Extract the [X, Y] coordinate from the center of the cell holding the provided text.  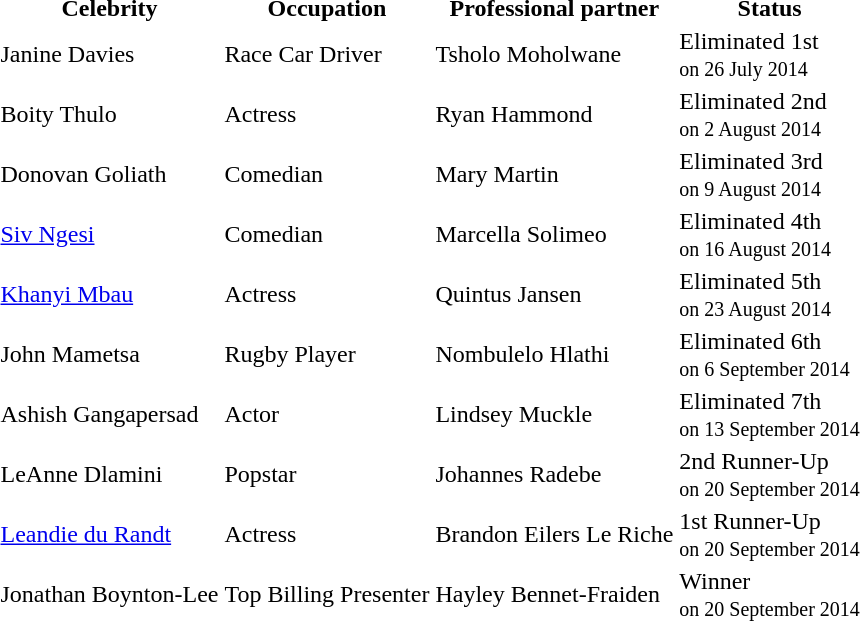
Brandon Eilers Le Riche [554, 534]
Tsholo Moholwane [554, 54]
Marcella Solimeo [554, 234]
Race Car Driver [327, 54]
Johannes Radebe [554, 474]
Actor [327, 414]
Quintus Jansen [554, 294]
Rugby Player [327, 354]
Mary Martin [554, 174]
Lindsey Muckle [554, 414]
Popstar [327, 474]
Nombulelo Hlathi [554, 354]
Ryan Hammond [554, 114]
